Output the [X, Y] coordinate of the center of the cell containing the given text.  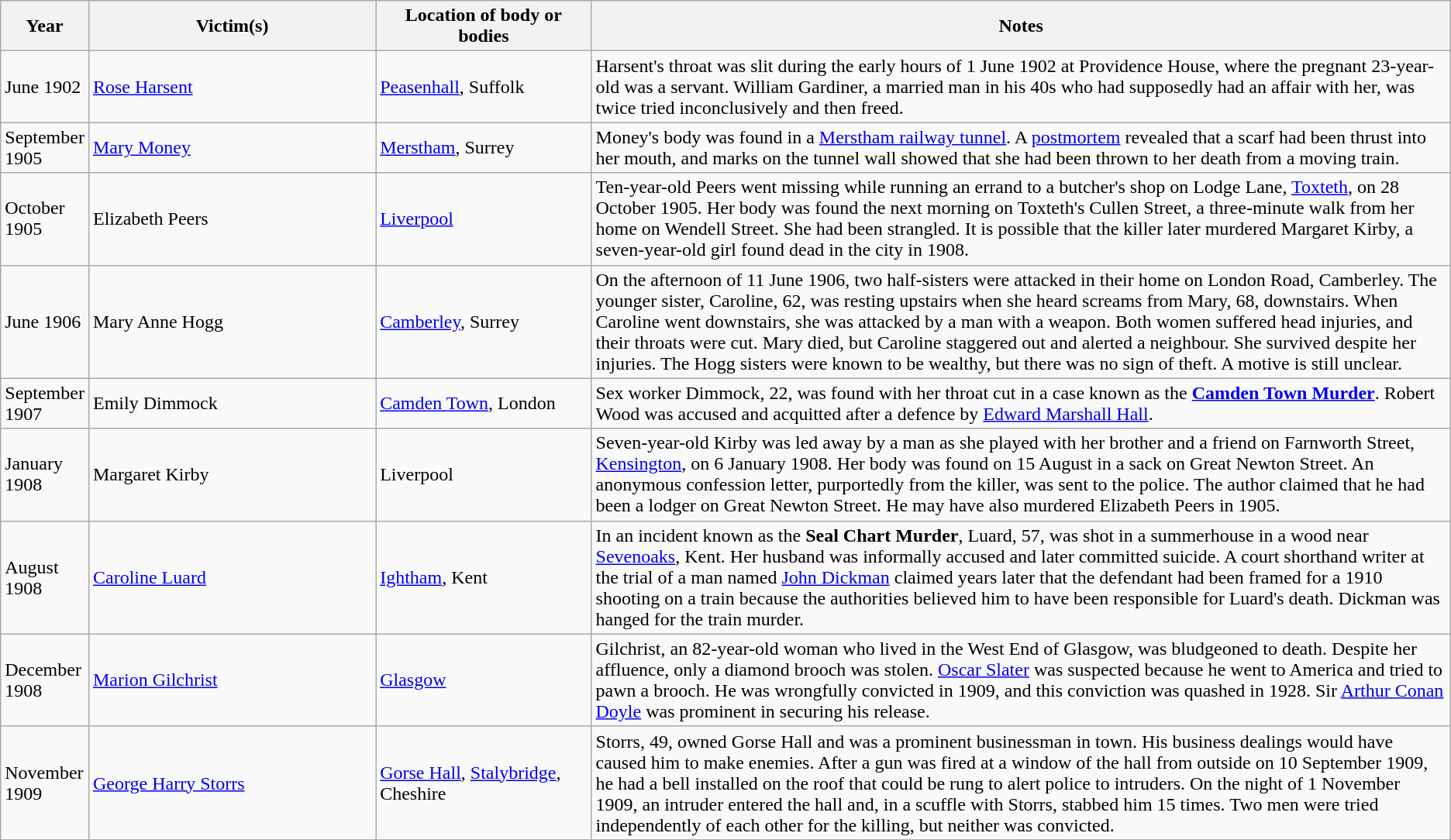
October 1905 [45, 219]
Notes [1021, 26]
Mary Money [232, 147]
Caroline Luard [232, 577]
Rose Harsent [232, 87]
June 1906 [45, 322]
Merstham, Surrey [484, 147]
Peasenhall, Suffolk [484, 87]
Gorse Hall, Stalybridge, Cheshire [484, 783]
Victim(s) [232, 26]
Elizabeth Peers [232, 219]
Glasgow [484, 680]
August 1908 [45, 577]
Marion Gilchrist [232, 680]
Camberley, Surrey [484, 322]
November 1909 [45, 783]
Location of body or bodies [484, 26]
Emily Dimmock [232, 403]
January 1908 [45, 474]
September 1905 [45, 147]
Year [45, 26]
Mary Anne Hogg [232, 322]
September 1907 [45, 403]
Camden Town, London [484, 403]
December 1908 [45, 680]
June 1902 [45, 87]
Margaret Kirby [232, 474]
Ightham, Kent [484, 577]
George Harry Storrs [232, 783]
